Search for the cell housing the specified text and yield its [x, y] center coordinate. 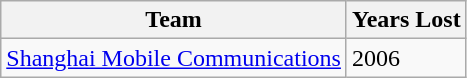
Shanghai Mobile Communications [174, 58]
Team [174, 20]
2006 [406, 58]
Years Lost [406, 20]
